From the cell containing the given text, extract its center point as [x, y] coordinate. 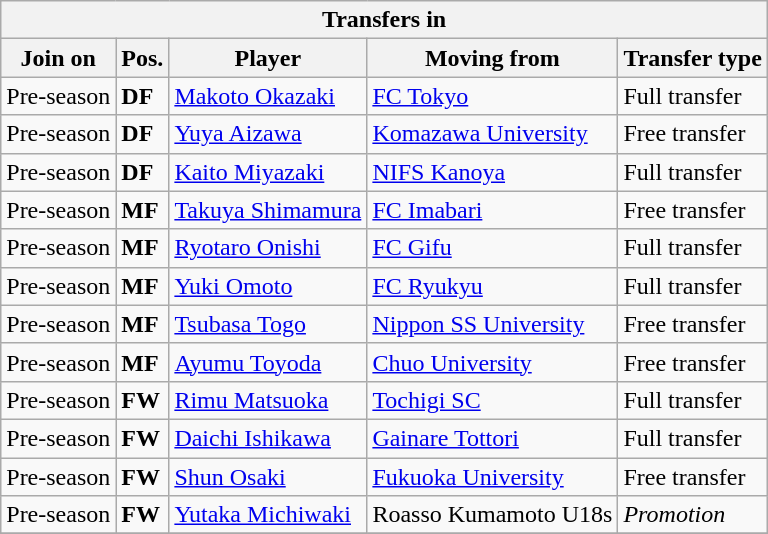
Gainare Tottori [492, 438]
Transfer type [692, 58]
Yutaka Michiwaki [268, 515]
Rimu Matsuoka [268, 400]
Daichi Ishikawa [268, 438]
Komazawa University [492, 134]
Transfers in [384, 20]
Yuki Omoto [268, 286]
Promotion [692, 515]
Tsubasa Togo [268, 324]
Moving from [492, 58]
Chuo University [492, 362]
Fukuoka University [492, 477]
FC Ryukyu [492, 286]
Makoto Okazaki [268, 96]
Kaito Miyazaki [268, 172]
Ryotaro Onishi [268, 248]
FC Imabari [492, 210]
FC Gifu [492, 248]
NIFS Kanoya [492, 172]
Join on [58, 58]
Takuya Shimamura [268, 210]
Nippon SS University [492, 324]
Shun Osaki [268, 477]
FC Tokyo [492, 96]
Roasso Kumamoto U18s [492, 515]
Tochigi SC [492, 400]
Pos. [142, 58]
Ayumu Toyoda [268, 362]
Yuya Aizawa [268, 134]
Player [268, 58]
